Find where the given text appears and provide that cell's center as (x, y) coordinate. 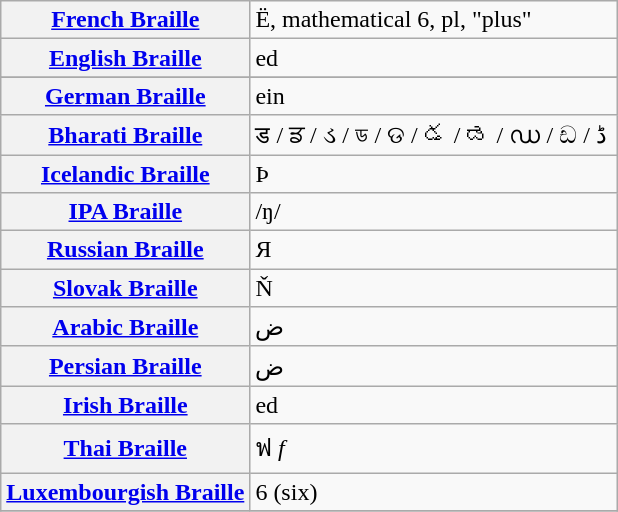
Irish Braille (126, 405)
6 (six) (434, 491)
Bharati Braille (126, 135)
German Braille (126, 96)
English Braille (126, 58)
Slovak Braille (126, 288)
Persian Braille (126, 366)
Ň (434, 288)
Thai Braille (126, 448)
ฟ f (434, 448)
/ŋ/ (434, 212)
Luxembourgish Braille (126, 491)
Я (434, 250)
Arabic Braille (126, 327)
Icelandic Braille (126, 173)
ein (434, 96)
IPA Braille (126, 212)
French Braille (126, 20)
Þ (434, 173)
Russian Braille (126, 250)
Ë, mathematical 6, pl, "plus" (434, 20)
ड / ਡ / ડ / ড / ଡ / డ / ಡ / ഡ / ඩ / ڈ ‎ (434, 135)
